Extract the (x, y) coordinate from the center of the cell holding the provided text.  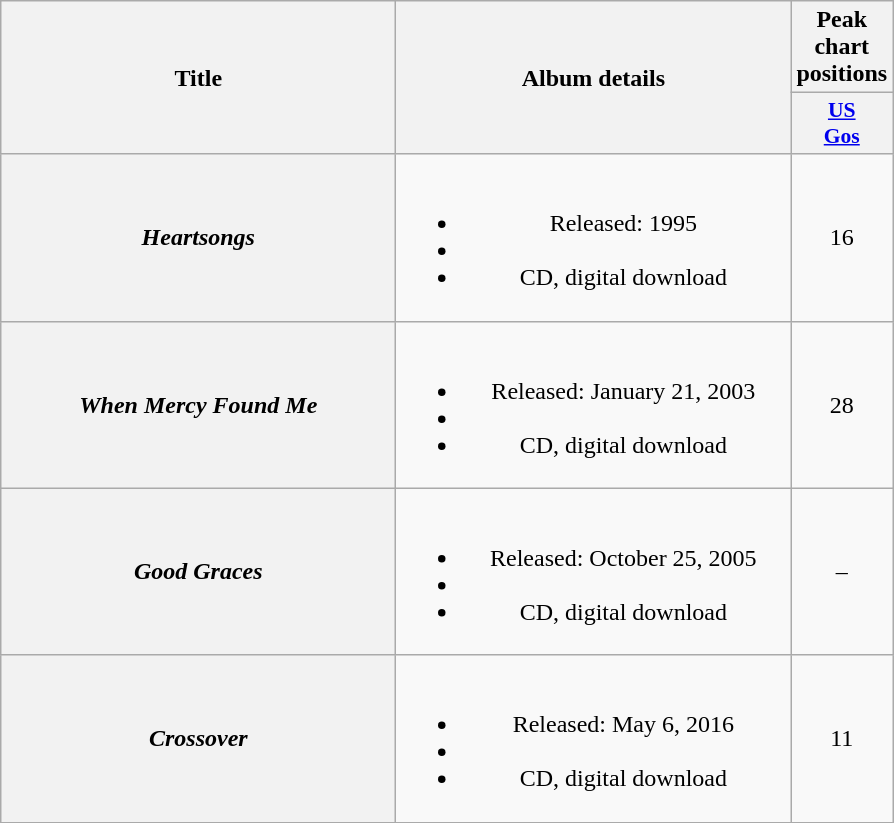
– (842, 572)
Heartsongs (198, 238)
Album details (594, 78)
Released: January 21, 2003CD, digital download (594, 404)
28 (842, 404)
Released: 1995CD, digital download (594, 238)
When Mercy Found Me (198, 404)
Good Graces (198, 572)
USGos (842, 124)
16 (842, 238)
Peak chart positions (842, 47)
Released: May 6, 2016CD, digital download (594, 738)
Crossover (198, 738)
11 (842, 738)
Title (198, 78)
Released: October 25, 2005CD, digital download (594, 572)
